For the text-containing cell, return its midpoint in (X, Y) coordinate format. 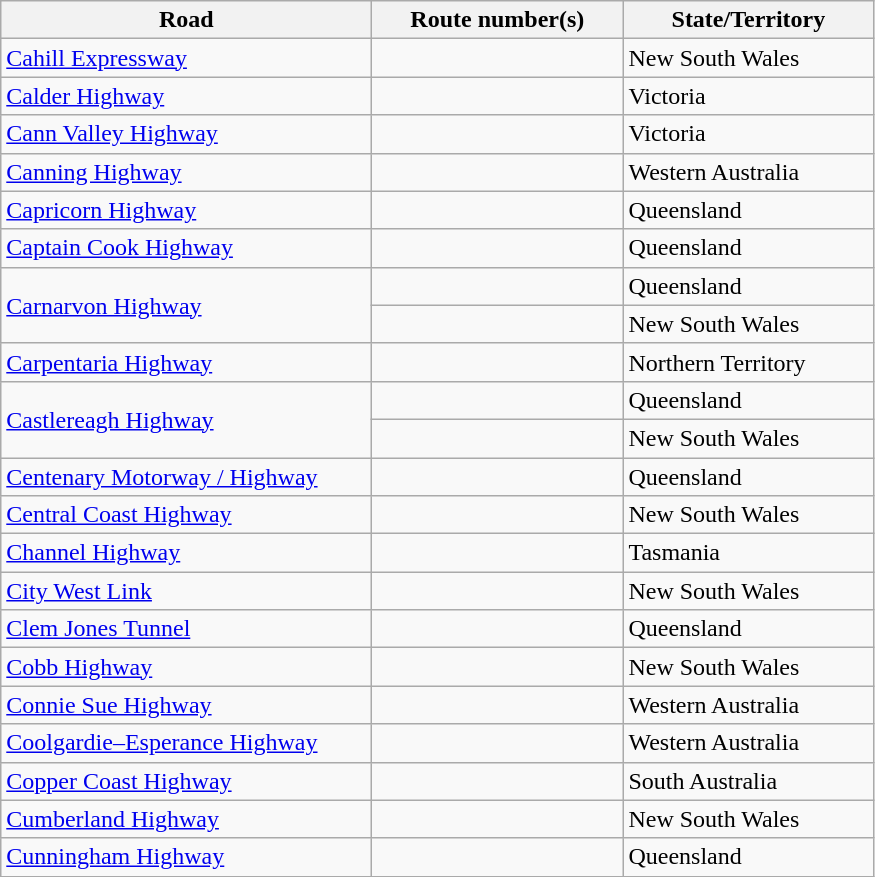
Central Coast Highway (186, 515)
Captain Cook Highway (186, 248)
Castlereagh Highway (186, 419)
Calder Highway (186, 96)
Carnarvon Highway (186, 305)
Road (186, 20)
Channel Highway (186, 553)
State/Territory (748, 20)
Carpentaria Highway (186, 362)
Cumberland Highway (186, 819)
Cunningham Highway (186, 857)
Copper Coast Highway (186, 781)
Route number(s) (498, 20)
Cahill Expressway (186, 58)
Capricorn Highway (186, 210)
City West Link (186, 591)
Connie Sue Highway (186, 705)
Cobb Highway (186, 667)
Cann Valley Highway (186, 134)
Clem Jones Tunnel (186, 629)
Coolgardie–Esperance Highway (186, 743)
South Australia (748, 781)
Tasmania (748, 553)
Centenary Motorway / Highway (186, 477)
Canning Highway (186, 172)
Northern Territory (748, 362)
